From the cell containing the given text, extract its center point as (x, y) coordinate. 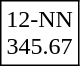
12-NN345.67 (40, 34)
